Output the [x, y] coordinate of the center of the cell containing the given text.  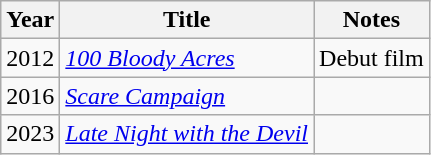
Title [187, 20]
Scare Campaign [187, 96]
Year [30, 20]
Late Night with the Devil [187, 134]
2016 [30, 96]
2023 [30, 134]
Notes [372, 20]
2012 [30, 58]
100 Bloody Acres [187, 58]
Debut film [372, 58]
